Detect which cell encompasses the target text, then output its (X, Y) center coordinate. 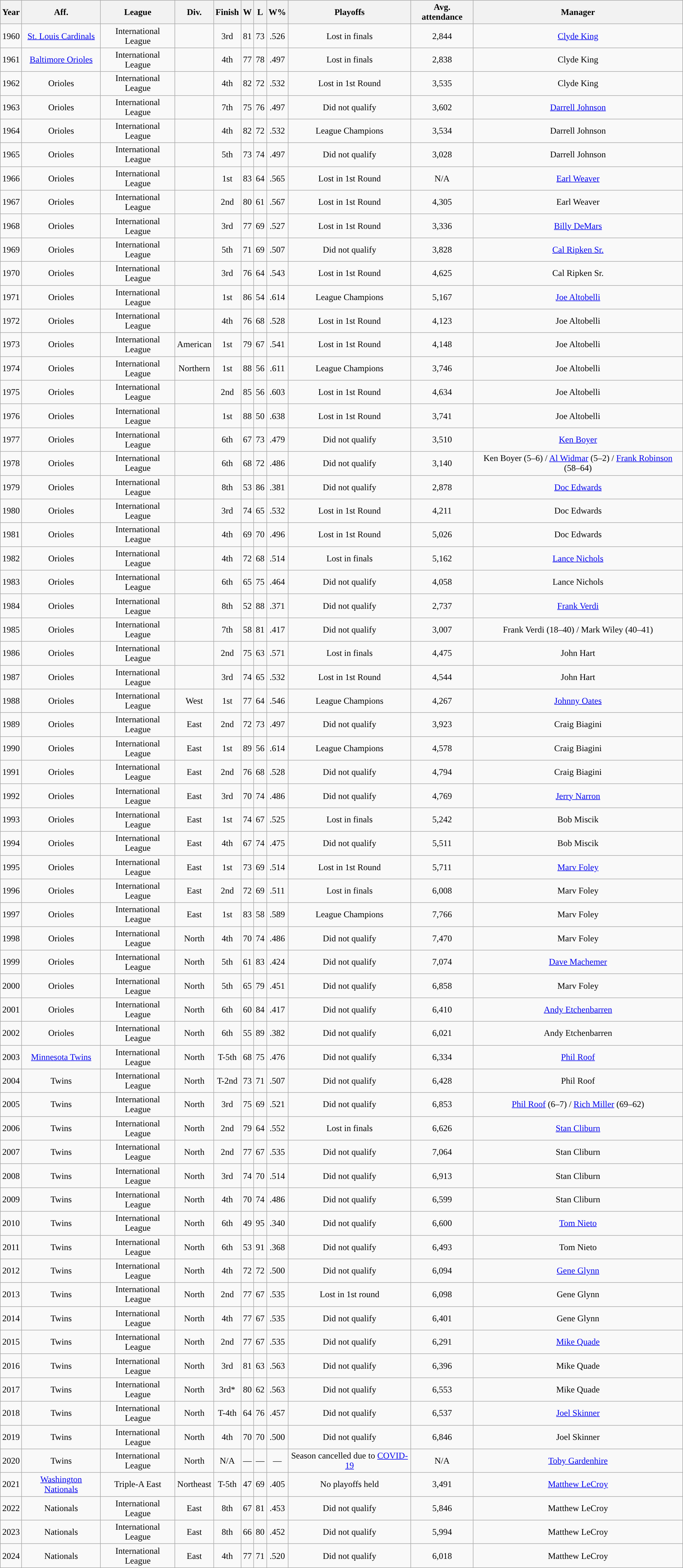
1982 (11, 558)
.611 (277, 369)
2014 (11, 1318)
4,634 (442, 392)
1961 (11, 60)
.571 (277, 653)
3rd* (227, 1389)
.479 (277, 439)
5,846 (442, 1508)
.452 (277, 1532)
1980 (11, 511)
1965 (11, 155)
3,741 (442, 416)
7,064 (442, 1152)
6,537 (442, 1413)
.496 (277, 534)
1983 (11, 582)
2017 (11, 1389)
4,148 (442, 345)
2000 (11, 985)
1978 (11, 464)
.589 (277, 915)
2011 (11, 1247)
50 (260, 416)
4,267 (442, 701)
1995 (11, 867)
4,578 (442, 748)
Baltimore Orioles (61, 60)
2024 (11, 1556)
Dave Machemer (578, 962)
.475 (277, 843)
1977 (11, 439)
6,428 (442, 1081)
.368 (277, 1247)
1970 (11, 273)
Aff. (61, 12)
6,853 (442, 1104)
2022 (11, 1508)
2020 (11, 1461)
T-2nd (227, 1081)
Frank Verdi (18–40) / Mark Wiley (40–41) (578, 629)
7,766 (442, 915)
2016 (11, 1366)
Avg. attendance (442, 12)
.525 (277, 820)
6,018 (442, 1556)
.567 (277, 202)
1979 (11, 487)
West (194, 701)
78 (260, 60)
St. Louis Cardinals (61, 36)
1987 (11, 677)
Phil Roof (6–7) / Rich Miller (69–62) (578, 1104)
1990 (11, 748)
1969 (11, 250)
1996 (11, 891)
.476 (277, 1057)
.405 (277, 1485)
3,510 (442, 439)
3,140 (442, 464)
.382 (277, 1033)
66 (247, 1532)
Finish (227, 12)
4,211 (442, 511)
Washington Nationals (61, 1485)
.546 (277, 701)
2012 (11, 1271)
1989 (11, 725)
4,625 (442, 273)
2006 (11, 1129)
Johnny Oates (578, 701)
1988 (11, 701)
55 (247, 1033)
2007 (11, 1152)
6,913 (442, 1176)
4,305 (442, 202)
3,602 (442, 107)
3,007 (442, 629)
2019 (11, 1437)
62 (260, 1389)
.511 (277, 891)
2018 (11, 1413)
7,470 (442, 938)
3,828 (442, 250)
2015 (11, 1342)
2005 (11, 1104)
1962 (11, 83)
4,794 (442, 772)
.543 (277, 273)
6,021 (442, 1033)
6,334 (442, 1057)
.340 (277, 1223)
.424 (277, 962)
.520 (277, 1556)
1968 (11, 226)
.638 (277, 416)
Div. (194, 12)
5,167 (442, 297)
60 (247, 1010)
1991 (11, 772)
95 (260, 1223)
5,994 (442, 1532)
1976 (11, 416)
1992 (11, 796)
6,600 (442, 1223)
3,535 (442, 83)
.526 (277, 36)
2008 (11, 1176)
6,008 (442, 891)
4,058 (442, 582)
3,746 (442, 369)
W% (277, 12)
Ken Boyer (578, 439)
1993 (11, 820)
6,553 (442, 1389)
1964 (11, 131)
W (247, 12)
2002 (11, 1033)
6,493 (442, 1247)
2021 (11, 1485)
85 (247, 392)
1974 (11, 369)
.541 (277, 345)
1975 (11, 392)
L (260, 12)
4,475 (442, 653)
Lost in 1st round (350, 1294)
.457 (277, 1413)
49 (247, 1223)
3,491 (442, 1485)
1971 (11, 297)
3,028 (442, 155)
1984 (11, 606)
1973 (11, 345)
2,878 (442, 487)
.603 (277, 392)
Triple-A East (138, 1485)
3,336 (442, 226)
Year (11, 12)
Northeast (194, 1485)
.552 (277, 1129)
T-4th (227, 1413)
No playoffs held (350, 1485)
.464 (277, 582)
2,844 (442, 36)
.521 (277, 1104)
6,846 (442, 1437)
2009 (11, 1199)
.451 (277, 985)
Northern (194, 369)
84 (260, 1010)
2023 (11, 1532)
Minnesota Twins (61, 1057)
47 (247, 1485)
5,242 (442, 820)
52 (247, 606)
5,511 (442, 843)
Ken Boyer (5–6) / Al Widmar (5–2) / Frank Robinson (58–64) (578, 464)
4,769 (442, 796)
5,162 (442, 558)
2,838 (442, 60)
54 (260, 297)
Jerry Narron (578, 796)
6,396 (442, 1366)
Toby Gardenhire (578, 1461)
6,410 (442, 1010)
1986 (11, 653)
4,544 (442, 677)
Frank Verdi (578, 606)
4,123 (442, 321)
.453 (277, 1508)
1972 (11, 321)
1999 (11, 962)
1981 (11, 534)
.381 (277, 487)
6,098 (442, 1294)
5,026 (442, 534)
6,291 (442, 1342)
1963 (11, 107)
Manager (578, 12)
.565 (277, 178)
2001 (11, 1010)
1960 (11, 36)
6,858 (442, 985)
2010 (11, 1223)
6,401 (442, 1318)
League (138, 12)
91 (260, 1247)
Billy DeMars (578, 226)
American (194, 345)
7,074 (442, 962)
1967 (11, 202)
6,094 (442, 1271)
5,711 (442, 867)
Season cancelled due to COVID-19 (350, 1461)
6,626 (442, 1129)
2,737 (442, 606)
3,923 (442, 725)
Playoffs (350, 12)
1966 (11, 178)
1997 (11, 915)
.371 (277, 606)
3,534 (442, 131)
2003 (11, 1057)
1994 (11, 843)
1985 (11, 629)
1998 (11, 938)
.527 (277, 226)
2013 (11, 1294)
6,599 (442, 1199)
2004 (11, 1081)
